For the text-containing cell, return its midpoint in [x, y] coordinate format. 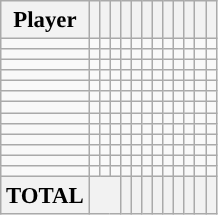
Player [45, 20]
TOTAL [45, 195]
